Search for the cell housing the specified text and yield its [x, y] center coordinate. 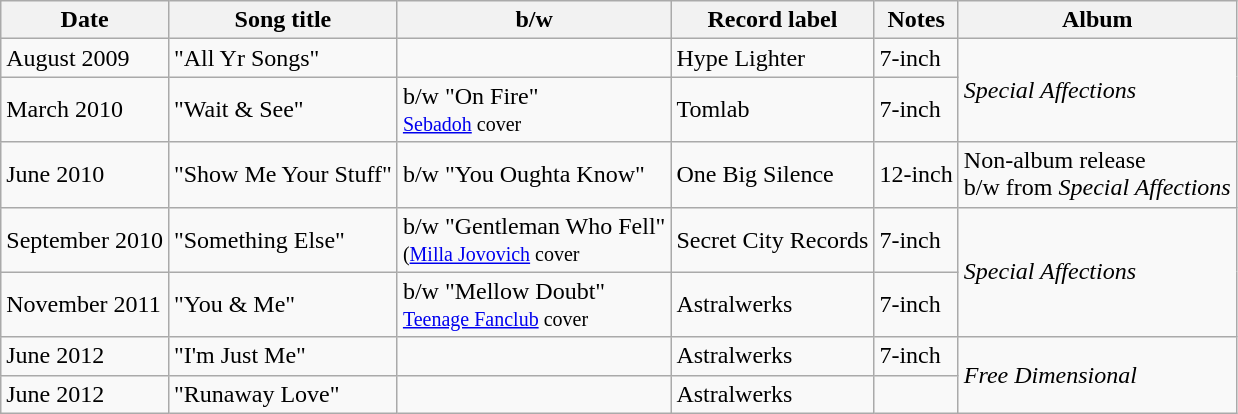
"I'm Just Me" [282, 356]
"Wait & See" [282, 110]
Non-album release b/w from Special Affections [1097, 174]
Secret City Records [772, 240]
Free Dimensional [1097, 375]
"All Yr Songs" [282, 58]
August 2009 [85, 58]
Record label [772, 20]
Date [85, 20]
Hype Lighter [772, 58]
b/w "Mellow Doubt"Teenage Fanclub cover [534, 304]
June 2010 [85, 174]
Notes [916, 20]
b/w "Gentleman Who Fell"(Milla Jovovich cover [534, 240]
12-inch [916, 174]
"Runaway Love" [282, 394]
March 2010 [85, 110]
Tomlab [772, 110]
b/w "You Oughta Know" [534, 174]
b/w "On Fire"Sebadoh cover [534, 110]
b/w [534, 20]
"Show Me Your Stuff" [282, 174]
"You & Me" [282, 304]
November 2011 [85, 304]
Song title [282, 20]
Album [1097, 20]
"Something Else" [282, 240]
One Big Silence [772, 174]
September 2010 [85, 240]
